Provide the [X, Y] coordinate of the cell's center where the given text is located.  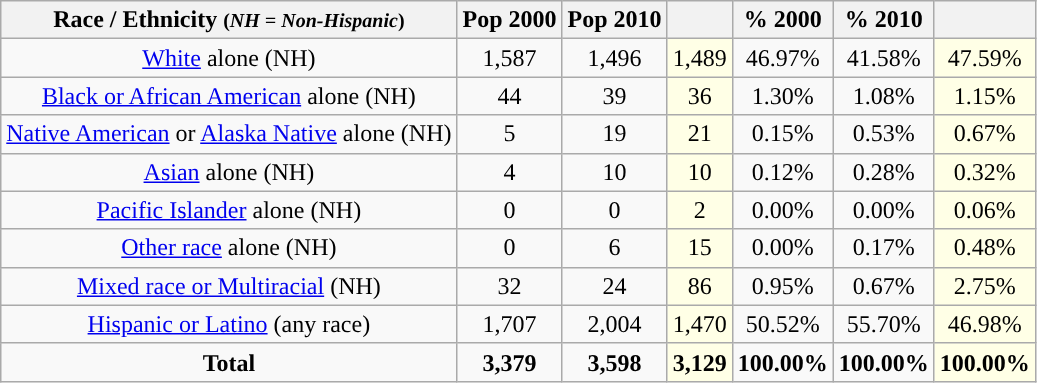
1.30% [782, 96]
Pop 2000 [510, 20]
55.70% [884, 324]
24 [614, 286]
86 [700, 286]
50.52% [782, 324]
Hispanic or Latino (any race) [229, 324]
41.58% [884, 58]
21 [700, 134]
2,004 [614, 324]
0.12% [782, 172]
1.08% [884, 96]
0.06% [984, 210]
5 [510, 134]
36 [700, 96]
19 [614, 134]
0.32% [984, 172]
3,598 [614, 362]
32 [510, 286]
0.15% [782, 134]
39 [614, 96]
% 2000 [782, 20]
Other race alone (NH) [229, 248]
46.98% [984, 324]
0.48% [984, 248]
6 [614, 248]
Mixed race or Multiracial (NH) [229, 286]
0.53% [884, 134]
3,379 [510, 362]
Race / Ethnicity (NH = Non-Hispanic) [229, 20]
4 [510, 172]
Pop 2010 [614, 20]
White alone (NH) [229, 58]
2.75% [984, 286]
Black or African American alone (NH) [229, 96]
Native American or Alaska Native alone (NH) [229, 134]
1,496 [614, 58]
0.95% [782, 286]
47.59% [984, 58]
1,489 [700, 58]
1,587 [510, 58]
% 2010 [884, 20]
0.28% [884, 172]
1,470 [700, 324]
3,129 [700, 362]
Asian alone (NH) [229, 172]
1,707 [510, 324]
0.17% [884, 248]
46.97% [782, 58]
2 [700, 210]
15 [700, 248]
44 [510, 96]
1.15% [984, 96]
Pacific Islander alone (NH) [229, 210]
Total [229, 362]
